Capture the cell that displays the provided text and extract its [x, y] central coordinate. 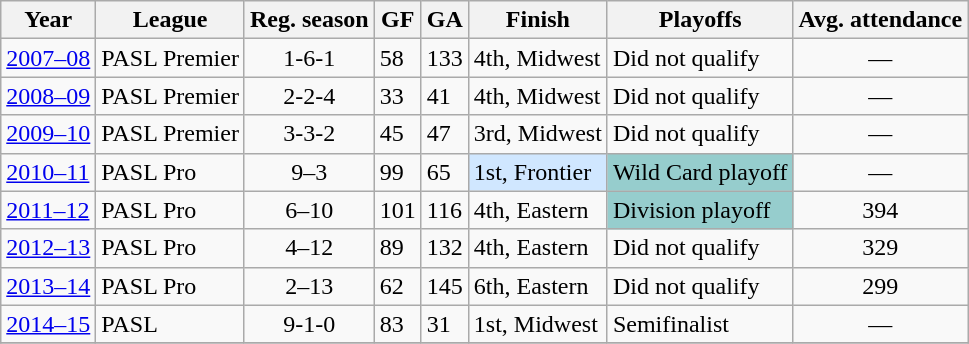
1-6-1 [309, 58]
2-2-4 [309, 96]
116 [444, 210]
1st, Frontier [538, 172]
101 [398, 210]
3rd, Midwest [538, 134]
2010–11 [48, 172]
2014–15 [48, 324]
1st, Midwest [538, 324]
65 [444, 172]
83 [398, 324]
9–3 [309, 172]
2007–08 [48, 58]
Semifinalist [700, 324]
2009–10 [48, 134]
6–10 [309, 210]
45 [398, 134]
47 [444, 134]
99 [398, 172]
3-3-2 [309, 134]
41 [444, 96]
2–13 [309, 286]
4–12 [309, 248]
62 [398, 286]
2013–14 [48, 286]
133 [444, 58]
Wild Card playoff [700, 172]
Division playoff [700, 210]
GF [398, 20]
58 [398, 58]
31 [444, 324]
Finish [538, 20]
Year [48, 20]
2012–13 [48, 248]
GA [444, 20]
89 [398, 248]
PASL [170, 324]
2011–12 [48, 210]
2008–09 [48, 96]
145 [444, 286]
394 [880, 210]
Avg. attendance [880, 20]
League [170, 20]
33 [398, 96]
132 [444, 248]
299 [880, 286]
9-1-0 [309, 324]
329 [880, 248]
6th, Eastern [538, 286]
Playoffs [700, 20]
Reg. season [309, 20]
